Capture the cell that displays the provided text and extract its [X, Y] central coordinate. 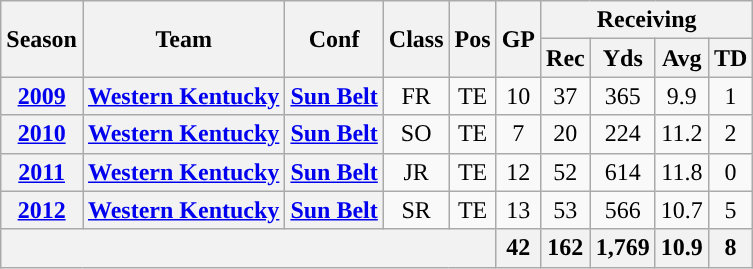
Rec [566, 58]
52 [566, 172]
Avg [682, 58]
JR [416, 172]
GP [518, 39]
Class [416, 39]
2011 [42, 172]
Pos [472, 39]
10.7 [682, 210]
12 [518, 172]
365 [622, 96]
37 [566, 96]
42 [518, 248]
20 [566, 134]
8 [730, 248]
10 [518, 96]
11.2 [682, 134]
9.9 [682, 96]
5 [730, 210]
11.8 [682, 172]
SO [416, 134]
Receiving [647, 20]
2 [730, 134]
1,769 [622, 248]
53 [566, 210]
2010 [42, 134]
TD [730, 58]
FR [416, 96]
614 [622, 172]
2012 [42, 210]
13 [518, 210]
Conf [334, 39]
224 [622, 134]
7 [518, 134]
1 [730, 96]
566 [622, 210]
162 [566, 248]
Season [42, 39]
Yds [622, 58]
10.9 [682, 248]
2009 [42, 96]
0 [730, 172]
Team [183, 39]
SR [416, 210]
